Extract the [X, Y] coordinate from the center of the cell holding the provided text.  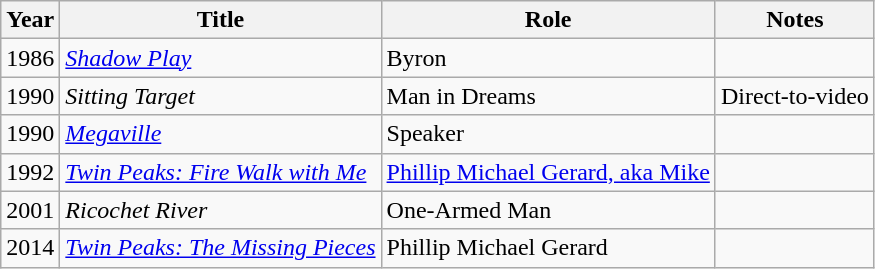
Notes [794, 20]
Speaker [548, 134]
Shadow Play [220, 58]
Man in Dreams [548, 96]
Direct-to-video [794, 96]
1986 [30, 58]
Megaville [220, 134]
Year [30, 20]
1992 [30, 172]
2014 [30, 248]
Sitting Target [220, 96]
Twin Peaks: The Missing Pieces [220, 248]
Byron [548, 58]
One-Armed Man [548, 210]
Phillip Michael Gerard, aka Mike [548, 172]
Ricochet River [220, 210]
Title [220, 20]
Role [548, 20]
Phillip Michael Gerard [548, 248]
2001 [30, 210]
Twin Peaks: Fire Walk with Me [220, 172]
